Return the (X, Y) coordinate for the center point of the cell that contains the specified text.  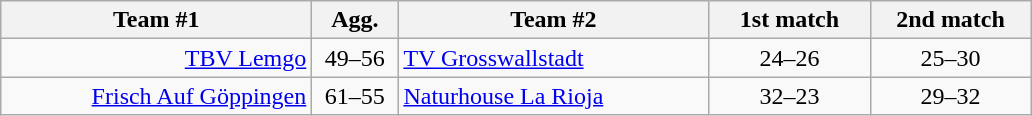
61–55 (355, 96)
32–23 (790, 96)
Naturhouse La Rioja (554, 96)
Agg. (355, 20)
49–56 (355, 58)
2nd match (950, 20)
1st match (790, 20)
29–32 (950, 96)
25–30 (950, 58)
Team #2 (554, 20)
TV Grosswallstadt (554, 58)
24–26 (790, 58)
TBV Lemgo (156, 58)
Frisch Auf Göppingen (156, 96)
Team #1 (156, 20)
